Identify which cell holds the provided text, then report its [X, Y] central coordinate. 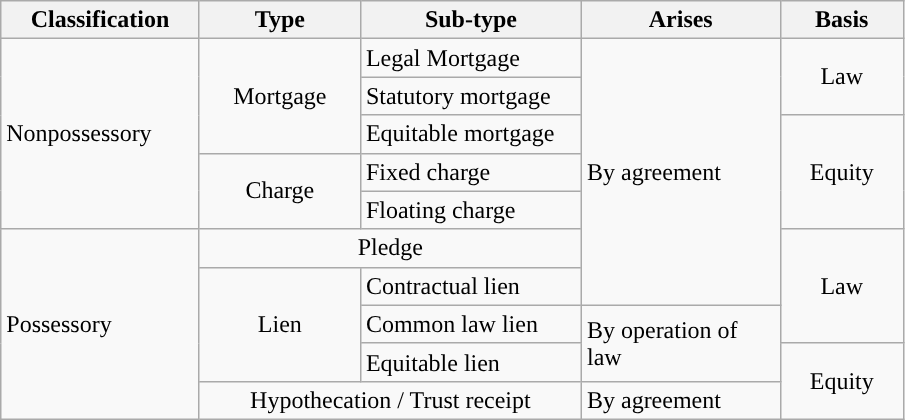
Floating charge [470, 210]
Mortgage [280, 96]
Fixed charge [470, 172]
Lien [280, 324]
Legal Mortgage [470, 58]
Contractual lien [470, 286]
Pledge [390, 248]
Nonpossessory [100, 134]
Sub-type [470, 20]
Classification [100, 20]
Type [280, 20]
Statutory mortgage [470, 96]
By operation of law [680, 343]
Equitable lien [470, 362]
Charge [280, 191]
Hypothecation / Trust receipt [390, 400]
Possessory [100, 324]
Equitable mortgage [470, 134]
Arises [680, 20]
Basis [842, 20]
Common law lien [470, 324]
